Capture the cell that displays the provided text and extract its (X, Y) central coordinate. 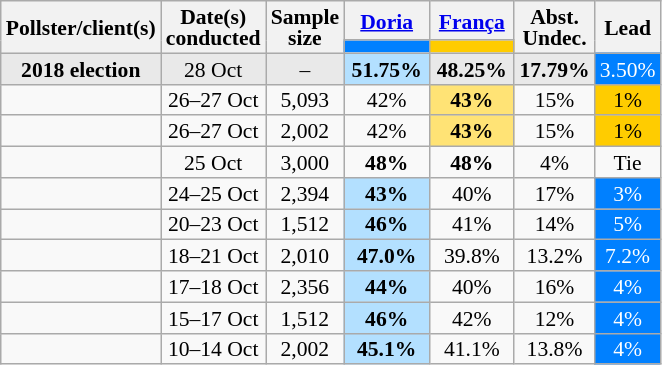
51.75% (386, 68)
44% (386, 286)
10–14 Oct (214, 348)
2,394 (305, 194)
2018 election (81, 68)
24–25 Oct (214, 194)
41% (472, 224)
Lead (628, 27)
5,093 (305, 100)
Doria (386, 20)
48.25% (472, 68)
41.1% (472, 348)
– (305, 68)
14% (554, 224)
18–21 Oct (214, 256)
3% (628, 194)
47.0% (386, 256)
França (472, 20)
17–18 Oct (214, 286)
16% (554, 286)
13.2% (554, 256)
3,000 (305, 162)
2,010 (305, 256)
13.8% (554, 348)
2,356 (305, 286)
Pollster/client(s) (81, 27)
Tie (628, 162)
39.8% (472, 256)
5% (628, 224)
25 Oct (214, 162)
20–23 Oct (214, 224)
Samplesize (305, 27)
45.1% (386, 348)
7.2% (628, 256)
17.79% (554, 68)
15–17 Oct (214, 318)
3.50% (628, 68)
Date(s)conducted (214, 27)
12% (554, 318)
Abst.Undec. (554, 27)
17% (554, 194)
28 Oct (214, 68)
